Pinpoint the cell where the given text exists, returning its [x, y] midpoint coordinate. 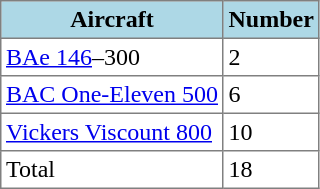
Vickers Viscount 800 [112, 132]
6 [271, 95]
2 [271, 57]
Aircraft [112, 20]
Total [112, 170]
BAC One-Eleven 500 [112, 95]
10 [271, 132]
BAe 146–300 [112, 57]
Number [271, 20]
18 [271, 170]
